Extract the (X, Y) coordinate from the center of the cell holding the provided text.  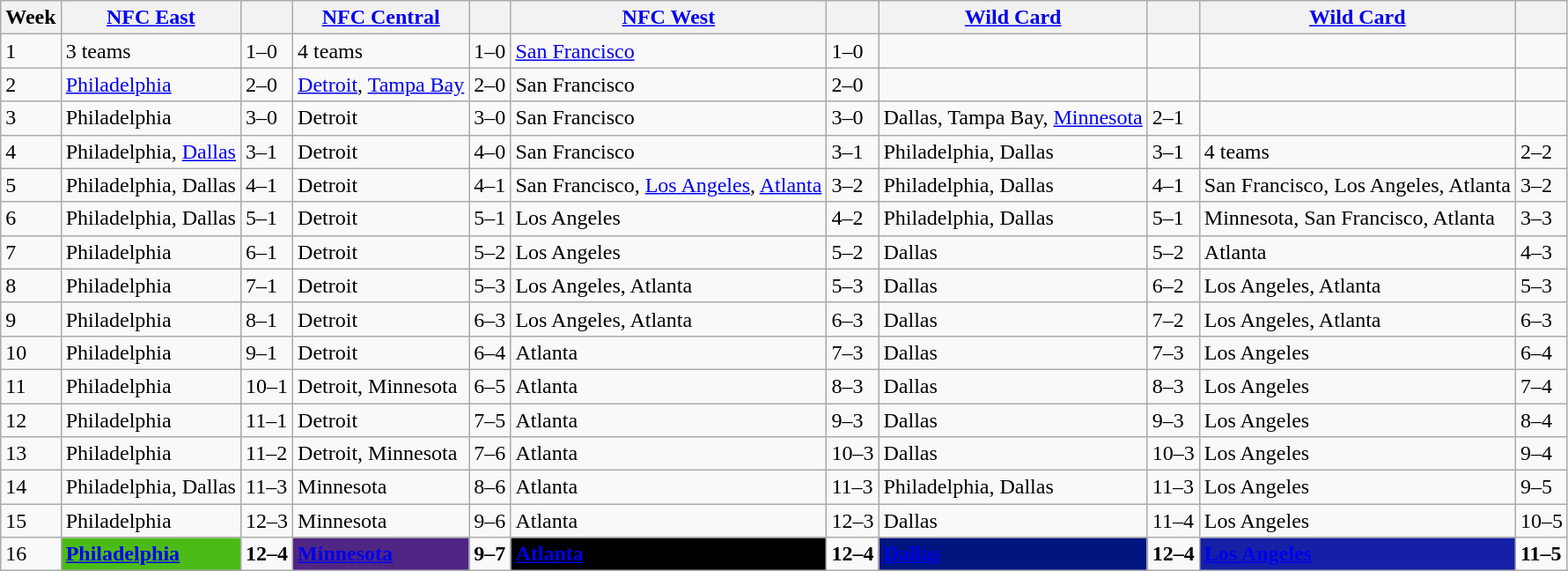
15 (31, 521)
14 (31, 487)
11–4 (1173, 521)
11 (31, 386)
16 (31, 554)
7 (31, 252)
9–4 (1541, 454)
4–0 (490, 152)
2–2 (1541, 152)
4–2 (852, 219)
8–6 (490, 487)
7–2 (1173, 319)
13 (31, 454)
10 (31, 352)
9 (31, 319)
8–1 (266, 319)
7–5 (490, 420)
NFC West (669, 18)
6–5 (490, 386)
12 (31, 420)
1 (31, 51)
4–3 (1541, 252)
8 (31, 285)
10–1 (266, 386)
3 teams (151, 51)
11–5 (1541, 554)
Minnesota, San Francisco, Atlanta (1358, 219)
7–6 (490, 454)
Detroit, Tampa Bay (381, 85)
Dallas, Tampa Bay, Minnesota (1012, 118)
11–1 (266, 420)
9–7 (490, 554)
9–6 (490, 521)
Week (31, 18)
6–2 (1173, 285)
3–3 (1541, 219)
7–1 (266, 285)
11–2 (266, 454)
10–5 (1541, 521)
2–1 (1173, 118)
9–1 (266, 352)
8–4 (1541, 420)
4 (31, 152)
NFC Central (381, 18)
3 (31, 118)
NFC East (151, 18)
9–5 (1541, 487)
6–1 (266, 252)
2 (31, 85)
5 (31, 185)
6 (31, 219)
7–4 (1541, 386)
